Locate the cell with the specified text and output its [X, Y] center coordinate. 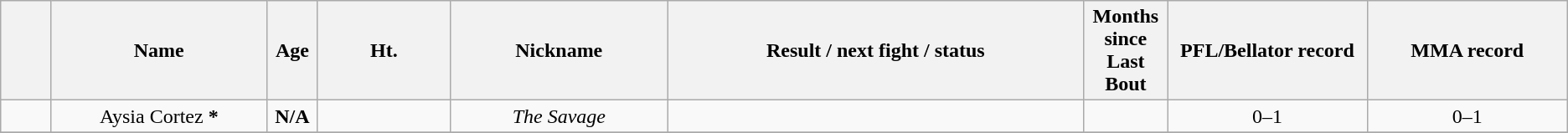
Nickname [560, 50]
Age [292, 50]
Months since Last Bout [1126, 50]
Ht. [384, 50]
The Savage [560, 116]
N/A [292, 116]
PFL/Bellator record [1268, 50]
Result / next fight / status [876, 50]
MMA record [1467, 50]
Aysia Cortez * [159, 116]
Name [159, 50]
